Detect which cell encompasses the target text, then output its [X, Y] center coordinate. 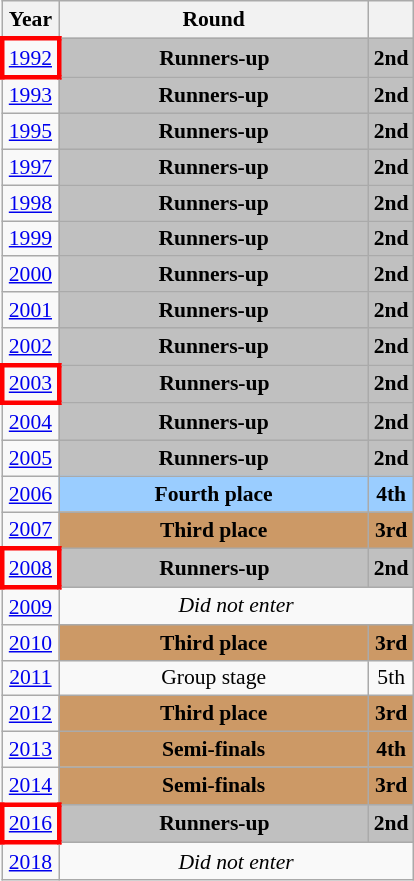
2016 [30, 824]
2014 [30, 786]
1995 [30, 132]
1998 [30, 203]
2006 [30, 494]
2008 [30, 568]
Round [214, 20]
2009 [30, 606]
1992 [30, 58]
2013 [30, 750]
2012 [30, 714]
2000 [30, 275]
2010 [30, 643]
2004 [30, 422]
2002 [30, 346]
2005 [30, 459]
1993 [30, 96]
5th [392, 678]
1997 [30, 168]
2018 [30, 862]
2003 [30, 384]
Group stage [214, 678]
Year [30, 20]
2001 [30, 310]
2011 [30, 678]
Fourth place [214, 494]
2007 [30, 530]
1999 [30, 239]
